Pinpoint the cell where the given text exists, returning its (x, y) midpoint coordinate. 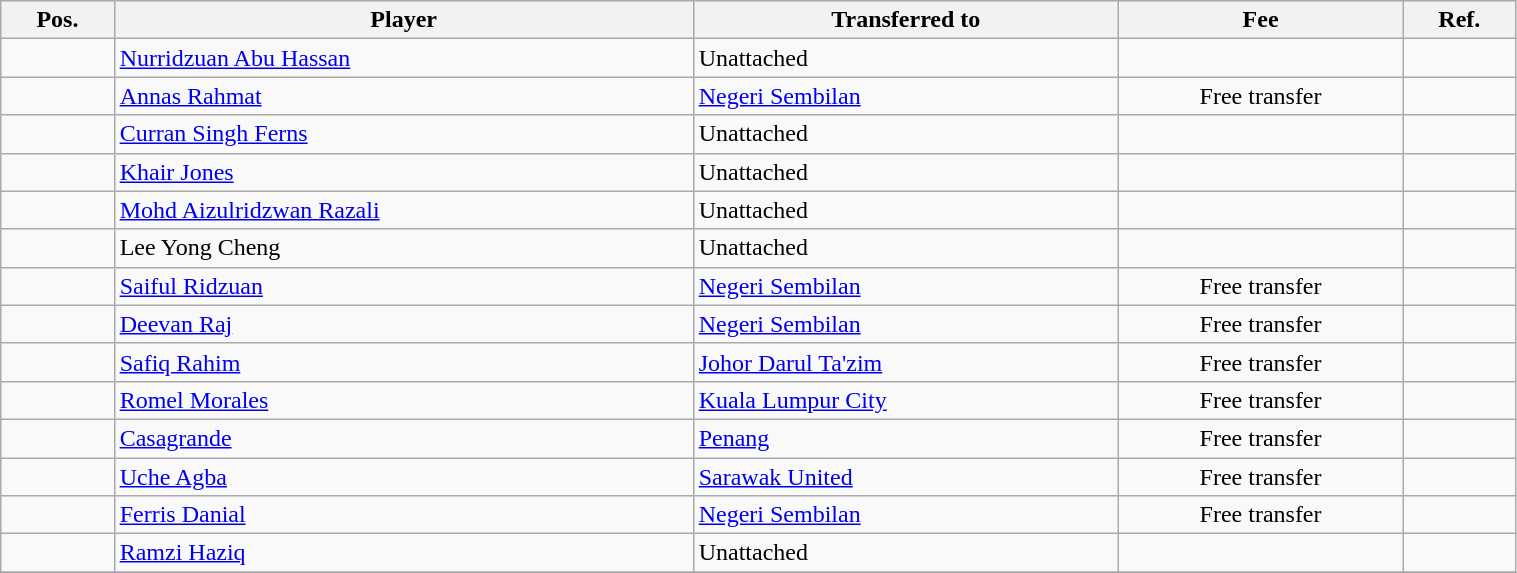
Annas Rahmat (404, 96)
Penang (906, 438)
Safiq Rahim (404, 362)
Pos. (58, 20)
Uche Agba (404, 477)
Fee (1260, 20)
Nurridzuan Abu Hassan (404, 58)
Ferris Danial (404, 515)
Ref. (1460, 20)
Lee Yong Cheng (404, 248)
Johor Darul Ta'zim (906, 362)
Romel Morales (404, 400)
Player (404, 20)
Kuala Lumpur City (906, 400)
Transferred to (906, 20)
Casagrande (404, 438)
Deevan Raj (404, 324)
Ramzi Haziq (404, 553)
Saiful Ridzuan (404, 286)
Sarawak United (906, 477)
Khair Jones (404, 172)
Curran Singh Ferns (404, 134)
Mohd Aizulridzwan Razali (404, 210)
